Identify which cell holds the provided text, then report its [X, Y] central coordinate. 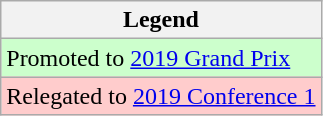
Relegated to 2019 Conference 1 [161, 96]
Legend [161, 20]
Promoted to 2019 Grand Prix [161, 58]
